From the cell containing the given text, extract its center point as (x, y) coordinate. 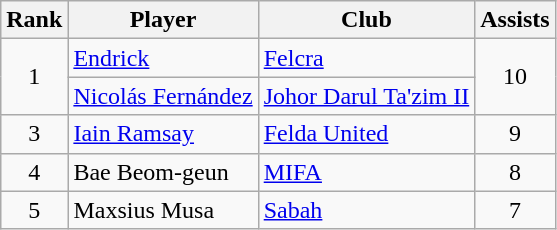
4 (34, 172)
1 (34, 77)
Nicolás Fernández (163, 96)
Rank (34, 20)
8 (515, 172)
Maxsius Musa (163, 210)
3 (34, 134)
Felcra (366, 58)
7 (515, 210)
Bae Beom-geun (163, 172)
5 (34, 210)
Sabah (366, 210)
Assists (515, 20)
Felda United (366, 134)
10 (515, 77)
Club (366, 20)
Iain Ramsay (163, 134)
MIFA (366, 172)
Endrick (163, 58)
9 (515, 134)
Player (163, 20)
Johor Darul Ta'zim II (366, 96)
